Output the [x, y] coordinate of the center of the cell containing the given text.  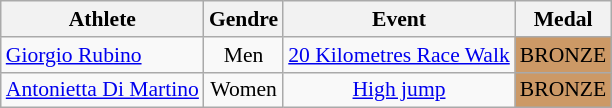
Event [399, 19]
Gendre [244, 19]
Women [244, 90]
Men [244, 55]
Medal [563, 19]
High jump [399, 90]
20 Kilometres Race Walk [399, 55]
Giorgio Rubino [102, 55]
Athlete [102, 19]
Antonietta Di Martino [102, 90]
